Scan for the cell matching the given text and deliver its (x, y) coordinate at center. 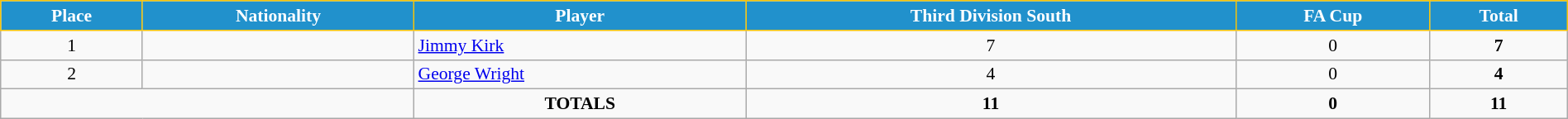
Jimmy Kirk (581, 45)
Total (1499, 16)
George Wright (581, 74)
FA Cup (1333, 16)
Player (581, 16)
Place (72, 16)
1 (72, 45)
TOTALS (581, 104)
Third Division South (991, 16)
2 (72, 74)
Nationality (278, 16)
